Find where the given text appears and provide that cell's center as [X, Y] coordinate. 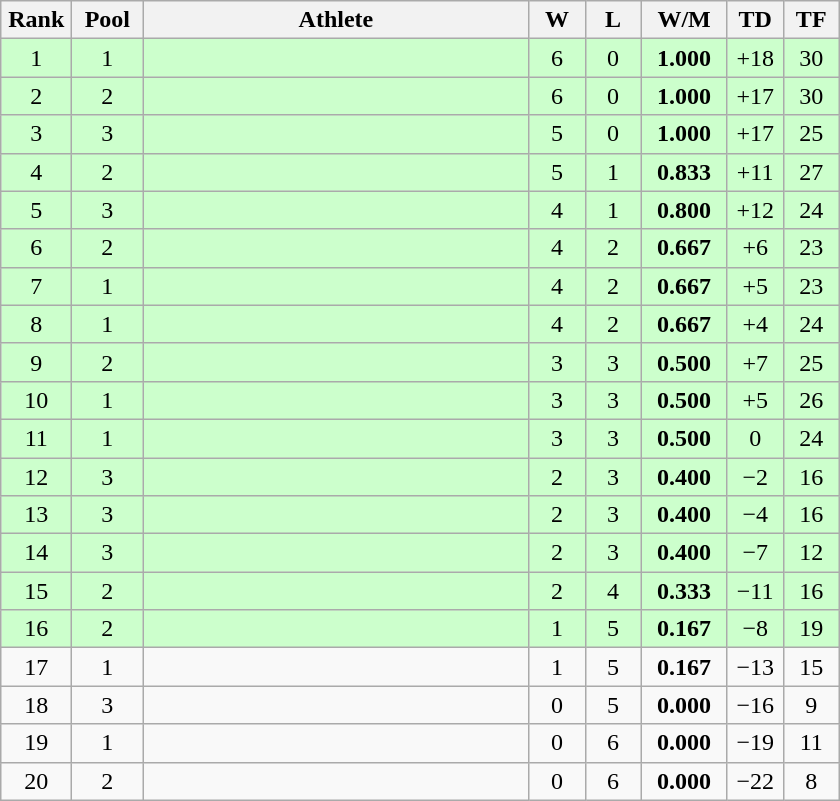
+4 [755, 324]
+11 [755, 172]
27 [811, 172]
−11 [755, 591]
18 [36, 705]
+12 [755, 210]
13 [36, 515]
−2 [755, 477]
7 [36, 286]
TF [811, 20]
+7 [755, 362]
17 [36, 667]
Athlete [336, 20]
W [557, 20]
Rank [36, 20]
0.333 [684, 591]
TD [755, 20]
26 [811, 400]
L [613, 20]
0.833 [684, 172]
−4 [755, 515]
10 [36, 400]
W/M [684, 20]
−13 [755, 667]
0.800 [684, 210]
−19 [755, 743]
−16 [755, 705]
Pool [108, 20]
20 [36, 781]
+6 [755, 248]
14 [36, 553]
+18 [755, 58]
−8 [755, 629]
−22 [755, 781]
−7 [755, 553]
